Determine the (X, Y) coordinate at the center of the cell enclosing the given text.  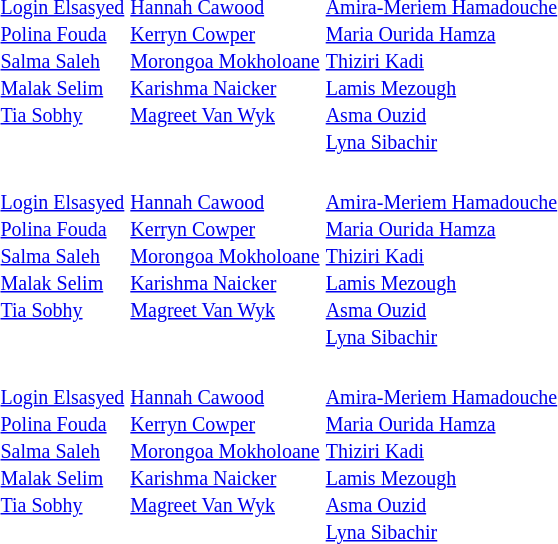
Amira-Meriem HamadoucheMaria Ourida HamzaThiziri KadiLamis MezoughAsma OuzidLyna Sibachir (441, 255)
Hannah CawoodKerryn CowperMorongoa MokholoaneKarishma NaickerMagreet Van Wyk (225, 255)
